Search for the cell housing the specified text and yield its [x, y] center coordinate. 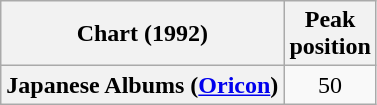
Chart (1992) [142, 34]
Peakposition [330, 34]
50 [330, 85]
Japanese Albums (Oricon) [142, 85]
